Locate the cell with the specified text and output its [X, Y] center coordinate. 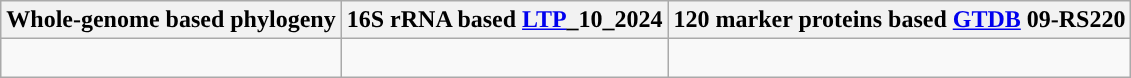
16S rRNA based LTP_10_2024 [504, 20]
Whole-genome based phylogeny [171, 20]
120 marker proteins based GTDB 09-RS220 [900, 20]
